For the text-containing cell, return its midpoint in (X, Y) coordinate format. 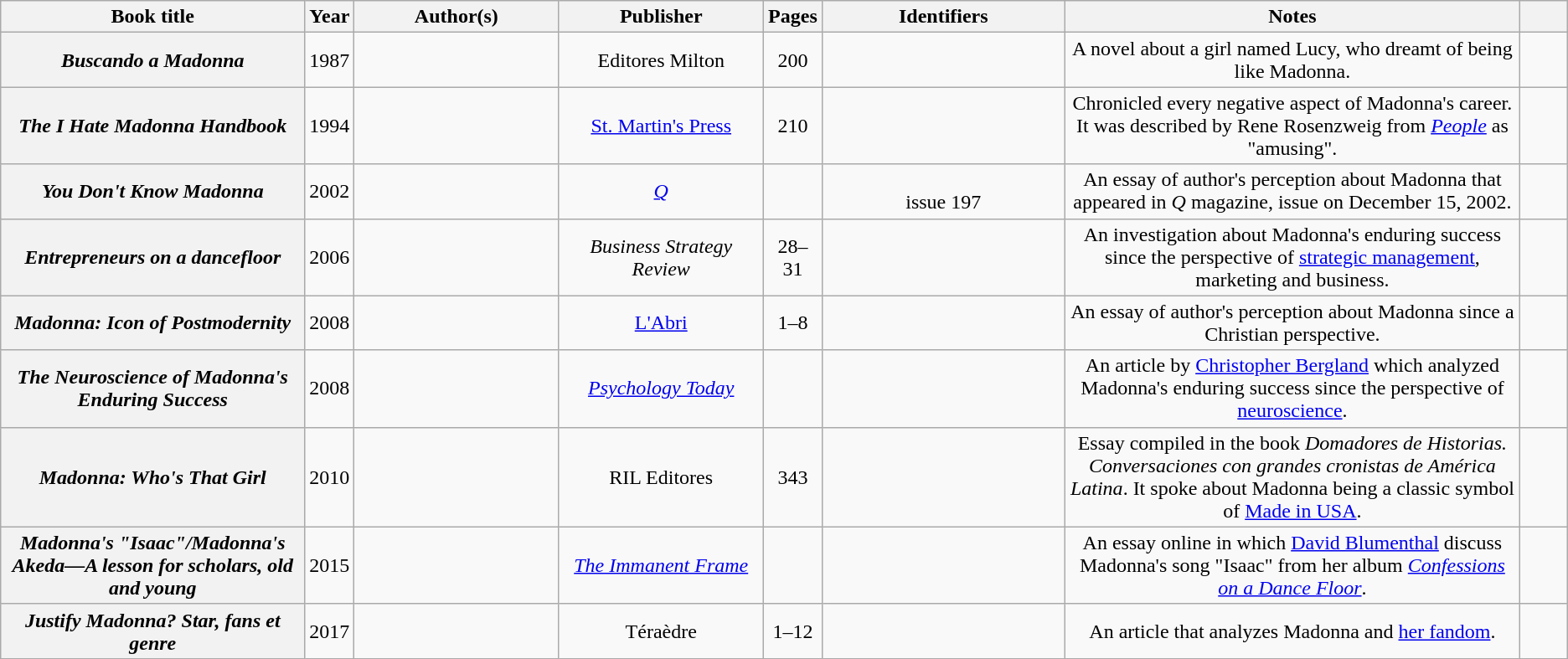
Psychology Today (662, 389)
Business Strategy Review (662, 257)
2006 (330, 257)
RIL Editores (662, 477)
Madonna: Who's That Girl (152, 477)
The Neuroscience of Madonna's Enduring Success (152, 389)
Year (330, 17)
You Don't Know Madonna (152, 191)
Book title (152, 17)
A novel about a girl named Lucy, who dreamt of being like Madonna. (1292, 60)
Madonna's "Isaac"/Madonna's Akeda—A lesson for scholars, old and young (152, 565)
2002 (330, 191)
issue 197 (943, 191)
Q (662, 191)
1994 (330, 126)
Entrepreneurs on a dancefloor (152, 257)
Editores Milton (662, 60)
L'Abri (662, 323)
The Immanent Frame (662, 565)
Chronicled every negative aspect of Madonna's career. It was described by Rene Rosenzweig from People as "amusing". (1292, 126)
Madonna: Icon of Postmodernity (152, 323)
An article by Christopher Bergland which analyzed Madonna's enduring success since the perspective of neuroscience. (1292, 389)
The I Hate Madonna Handbook (152, 126)
200 (793, 60)
An essay of author's perception about Madonna since a Christian perspective. (1292, 323)
Pages (793, 17)
An essay of author's perception about Madonna that appeared in Q magazine, issue on December 15, 2002. (1292, 191)
1–12 (793, 631)
An investigation about Madonna's enduring success since the perspective of strategic management, marketing and business. (1292, 257)
Publisher (662, 17)
1987 (330, 60)
28–31 (793, 257)
2017 (330, 631)
2015 (330, 565)
St. Martin's Press (662, 126)
Notes (1292, 17)
210 (793, 126)
An essay online in which David Blumenthal discuss Madonna's song "Isaac" from her album Confessions on a Dance Floor. (1292, 565)
Identifiers (943, 17)
2010 (330, 477)
Buscando a Madonna (152, 60)
Author(s) (456, 17)
An article that analyzes Madonna and her fandom. (1292, 631)
343 (793, 477)
1–8 (793, 323)
Justify Madonna? Star, fans et genre (152, 631)
Téraèdre (662, 631)
